Provide the [X, Y] coordinate of the cell's center where the given text is located.  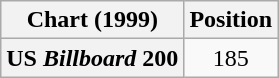
Position [231, 20]
Chart (1999) [92, 20]
185 [231, 58]
US Billboard 200 [92, 58]
